Identify which cell holds the provided text, then report its (X, Y) central coordinate. 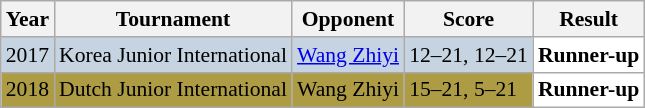
12–21, 12–21 (468, 55)
Year (28, 19)
2018 (28, 90)
Dutch Junior International (173, 90)
15–21, 5–21 (468, 90)
Result (588, 19)
Tournament (173, 19)
Score (468, 19)
Korea Junior International (173, 55)
Opponent (348, 19)
2017 (28, 55)
